Detect which cell encompasses the target text, then output its [x, y] center coordinate. 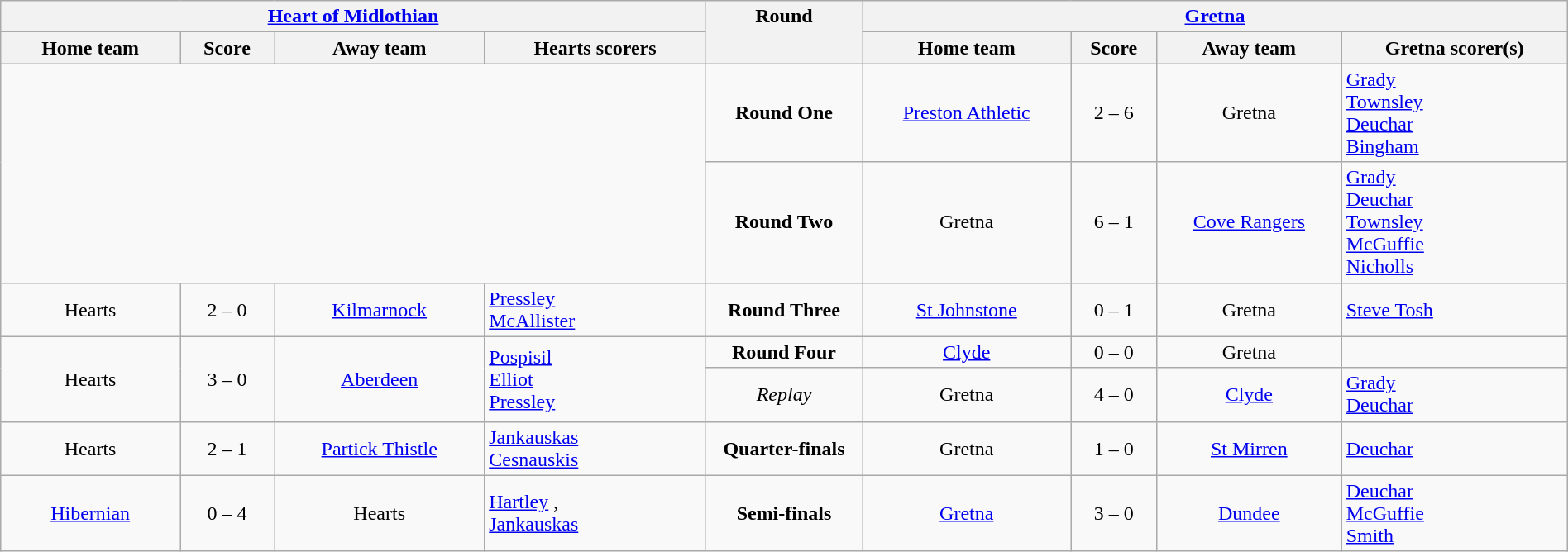
Hartley , Jankauskas [595, 513]
Partick Thistle [380, 448]
Pressley McAllister [595, 309]
Round One [784, 112]
2 – 0 [227, 309]
Quarter-finals [784, 448]
Kilmarnock [380, 309]
Deuchar McGuffie Smith [1454, 513]
Aberdeen [380, 378]
Replay [784, 395]
Cove Rangers [1250, 222]
0 – 1 [1114, 309]
Round Four [784, 352]
Jankauskas Cesnauskis [595, 448]
Round Two [784, 222]
Grady Townsley Deuchar Bingham [1454, 112]
St Johnstone [967, 309]
St Mirren [1250, 448]
Steve Tosh [1454, 309]
2 – 1 [227, 448]
Gretna scorer(s) [1454, 48]
Grady Deuchar [1454, 395]
Dundee [1250, 513]
Round [784, 32]
6 – 1 [1114, 222]
Semi-finals [784, 513]
Deuchar [1454, 448]
Heart of Midlothian [353, 17]
0 – 4 [227, 513]
1 – 0 [1114, 448]
Pospisil Elliot Pressley [595, 378]
Hearts scorers [595, 48]
Hibernian [91, 513]
4 – 0 [1114, 395]
Preston Athletic [967, 112]
0 – 0 [1114, 352]
Round Three [784, 309]
Grady Deuchar Townsley McGuffie Nicholls [1454, 222]
2 – 6 [1114, 112]
